From the cell containing the given text, extract its center point as (X, Y) coordinate. 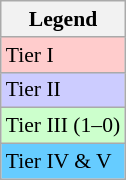
Tier IV & V (63, 162)
Tier III (1–0) (63, 126)
Legend (63, 19)
Tier I (63, 55)
Tier II (63, 90)
